Pinpoint the cell where the given text exists, returning its (X, Y) midpoint coordinate. 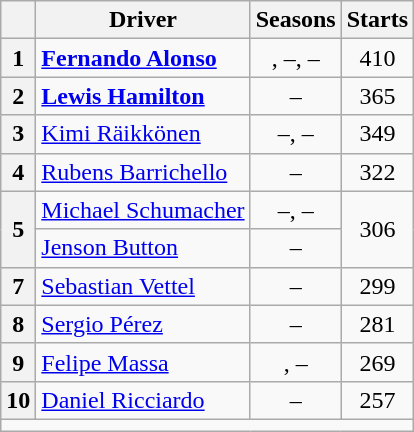
Felipe Massa (143, 362)
Fernando Alonso (143, 58)
Starts (377, 20)
, – (296, 362)
Sebastian Vettel (143, 286)
Jenson Button (143, 248)
Michael Schumacher (143, 210)
322 (377, 172)
365 (377, 96)
9 (18, 362)
281 (377, 324)
410 (377, 58)
299 (377, 286)
4 (18, 172)
, –, – (296, 58)
Kimi Räikkönen (143, 134)
269 (377, 362)
Sergio Pérez (143, 324)
1 (18, 58)
Lewis Hamilton (143, 96)
Seasons (296, 20)
2 (18, 96)
5 (18, 229)
3 (18, 134)
Rubens Barrichello (143, 172)
8 (18, 324)
Driver (143, 20)
Daniel Ricciardo (143, 400)
349 (377, 134)
257 (377, 400)
306 (377, 229)
7 (18, 286)
10 (18, 400)
